Scan for the cell matching the given text and deliver its [x, y] coordinate at center. 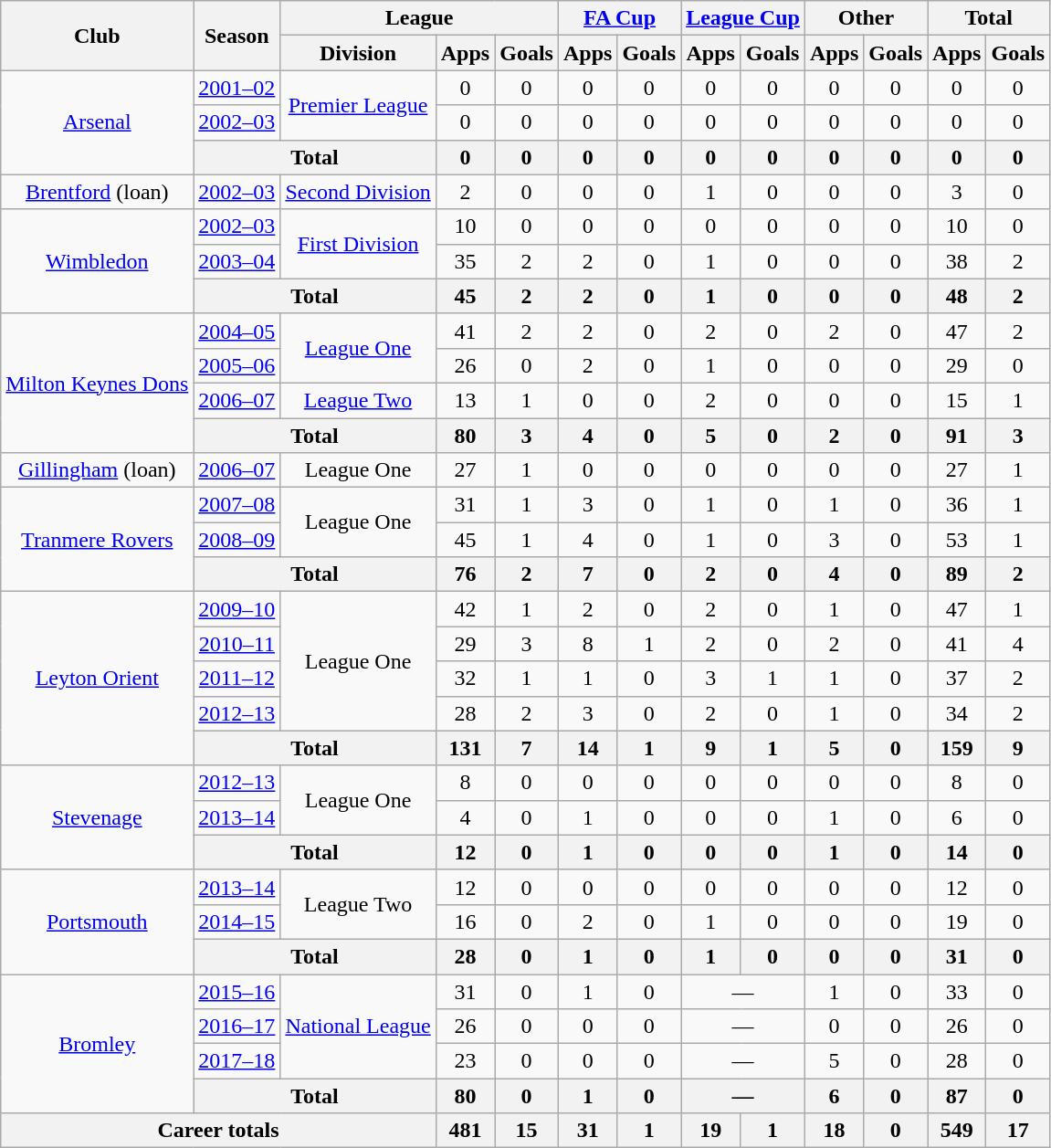
2008–09 [237, 540]
76 [465, 574]
Arsenal [97, 122]
33 [957, 991]
2007–08 [237, 505]
2011–12 [237, 679]
Tranmere Rovers [97, 540]
131 [465, 748]
Bromley [97, 1043]
2015–16 [237, 991]
Leyton Orient [97, 679]
37 [957, 679]
36 [957, 505]
481 [465, 1131]
2009–10 [237, 609]
Club [97, 36]
Portsmouth [97, 922]
National League [358, 1026]
32 [465, 679]
16 [465, 922]
Second Division [358, 192]
Milton Keynes Dons [97, 383]
13 [465, 400]
2017–18 [237, 1061]
2003–04 [237, 261]
48 [957, 296]
Gillingham (loan) [97, 470]
Season [237, 36]
2004–05 [237, 331]
18 [834, 1131]
Division [358, 53]
Premier League [358, 105]
17 [1018, 1131]
League Cup [743, 18]
2001–02 [237, 88]
Brentford (loan) [97, 192]
2010–11 [237, 644]
Wimbledon [97, 261]
2014–15 [237, 922]
First Division [358, 244]
42 [465, 609]
Other [866, 18]
87 [957, 1096]
159 [957, 748]
38 [957, 261]
53 [957, 540]
2016–17 [237, 1027]
23 [465, 1061]
2005–06 [237, 365]
35 [465, 261]
89 [957, 574]
Stevenage [97, 817]
Career totals [219, 1131]
FA Cup [619, 18]
91 [957, 436]
League [420, 18]
34 [957, 713]
549 [957, 1131]
